Return (x, y) of the center of cell containing provided text 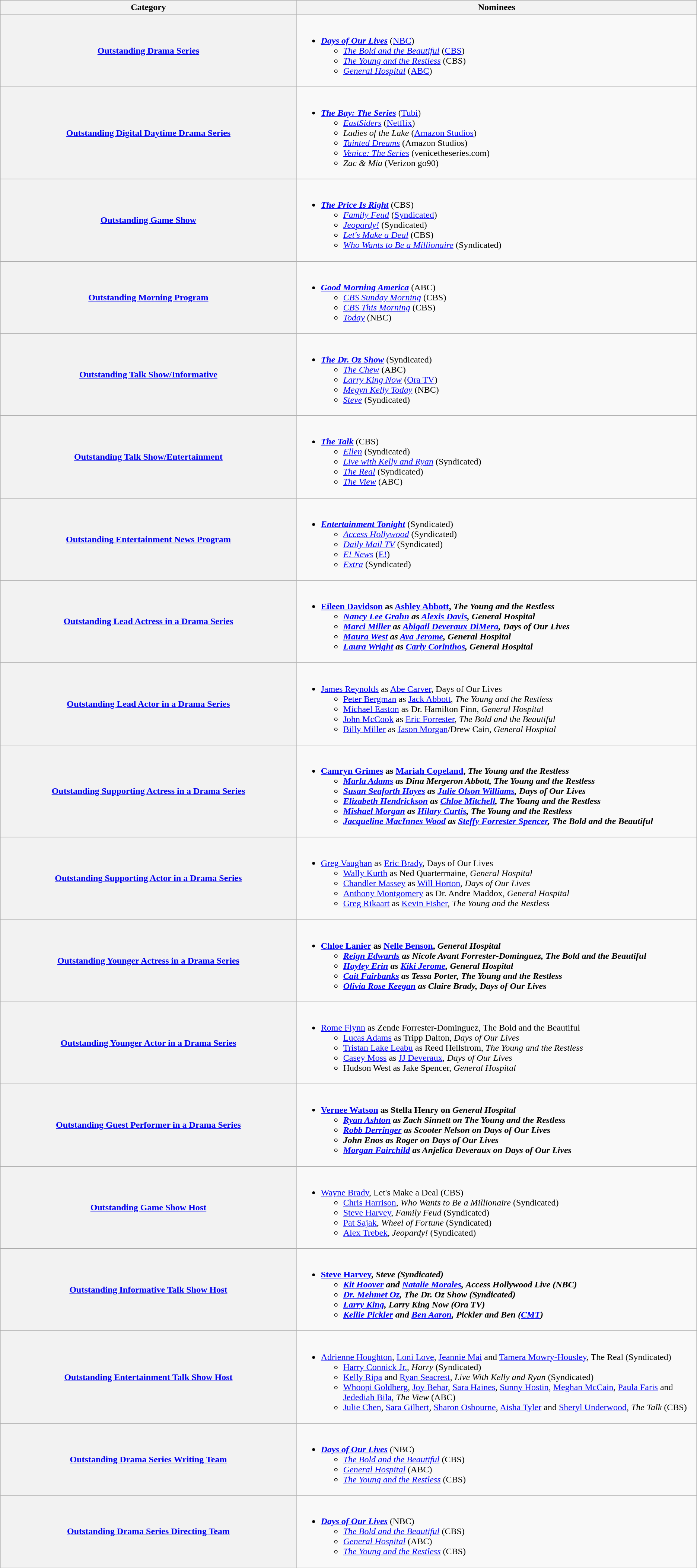
Outstanding Talk Show/Entertainment (148, 457)
Outstanding Talk Show/Informative (148, 374)
Outstanding Lead Actor in a Drama Series (148, 703)
Outstanding Morning Program (148, 297)
Outstanding Game Show Host (148, 1207)
Outstanding Entertainment Talk Show Host (148, 1377)
Outstanding Supporting Actor in a Drama Series (148, 878)
Outstanding Drama Series Writing Team (148, 1459)
Outstanding Digital Daytime Drama Series (148, 133)
Category (148, 7)
Outstanding Lead Actress in a Drama Series (148, 622)
Outstanding Drama Series (148, 51)
Outstanding Entertainment News Program (148, 539)
Outstanding Younger Actress in a Drama Series (148, 960)
Good Morning America (ABC)CBS Sunday Morning (CBS)CBS This Morning (CBS)Today (NBC) (497, 297)
Nominees (497, 7)
Entertainment Tonight (Syndicated)Access Hollywood (Syndicated)Daily Mail TV (Syndicated)E! News (E!)Extra (Syndicated) (497, 539)
Outstanding Younger Actor in a Drama Series (148, 1043)
Outstanding Guest Performer in a Drama Series (148, 1125)
Outstanding Game Show (148, 220)
Outstanding Drama Series Directing Team (148, 1532)
Outstanding Informative Talk Show Host (148, 1290)
Outstanding Supporting Actress in a Drama Series (148, 791)
The Talk (CBS)Ellen (Syndicated)Live with Kelly and Ryan (Syndicated)The Real (Syndicated)The View (ABC) (497, 457)
The Price Is Right (CBS)Family Feud (Syndicated)Jeopardy! (Syndicated)Let's Make a Deal (CBS)Who Wants to Be a Millionaire (Syndicated) (497, 220)
Days of Our Lives (NBC)The Bold and the Beautiful (CBS)The Young and the Restless (CBS)General Hospital (ABC) (497, 51)
The Dr. Oz Show (Syndicated)The Chew (ABC)Larry King Now (Ora TV)Megyn Kelly Today (NBC)Steve (Syndicated) (497, 374)
